Output the (x, y) coordinate of the center of the cell containing the given text.  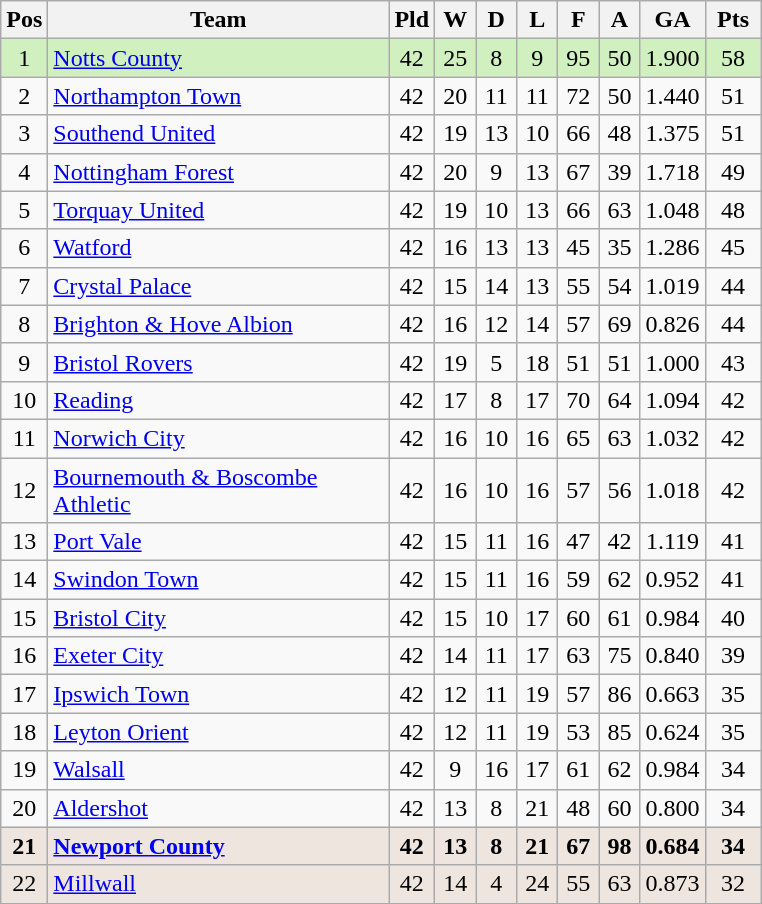
98 (620, 846)
Exeter City (218, 656)
Newport County (218, 846)
Brighton & Hove Albion (218, 324)
59 (578, 580)
Pos (24, 20)
Norwich City (218, 438)
0.840 (672, 656)
72 (578, 96)
0.663 (672, 694)
GA (672, 20)
Notts County (218, 58)
25 (456, 58)
Bournemouth & Boscombe Athletic (218, 490)
69 (620, 324)
Crystal Palace (218, 286)
Swindon Town (218, 580)
47 (578, 542)
3 (24, 134)
A (620, 20)
85 (620, 732)
65 (578, 438)
49 (733, 172)
95 (578, 58)
0.800 (672, 808)
1.094 (672, 400)
Team (218, 20)
F (578, 20)
Pts (733, 20)
0.873 (672, 884)
6 (24, 248)
75 (620, 656)
1.119 (672, 542)
W (456, 20)
D (496, 20)
64 (620, 400)
1.032 (672, 438)
56 (620, 490)
32 (733, 884)
Leyton Orient (218, 732)
1.018 (672, 490)
1 (24, 58)
43 (733, 362)
1.375 (672, 134)
1.286 (672, 248)
0.826 (672, 324)
Aldershot (218, 808)
54 (620, 286)
86 (620, 694)
24 (538, 884)
Bristol City (218, 618)
1.718 (672, 172)
22 (24, 884)
Port Vale (218, 542)
53 (578, 732)
Ipswich Town (218, 694)
0.684 (672, 846)
1.440 (672, 96)
40 (733, 618)
Torquay United (218, 210)
0.952 (672, 580)
1.019 (672, 286)
Reading (218, 400)
1.900 (672, 58)
1.048 (672, 210)
Millwall (218, 884)
Walsall (218, 770)
Watford (218, 248)
Nottingham Forest (218, 172)
58 (733, 58)
70 (578, 400)
2 (24, 96)
Northampton Town (218, 96)
Southend United (218, 134)
Pld (412, 20)
L (538, 20)
7 (24, 286)
Bristol Rovers (218, 362)
1.000 (672, 362)
0.624 (672, 732)
